From the cell containing the given text, extract its center point as (x, y) coordinate. 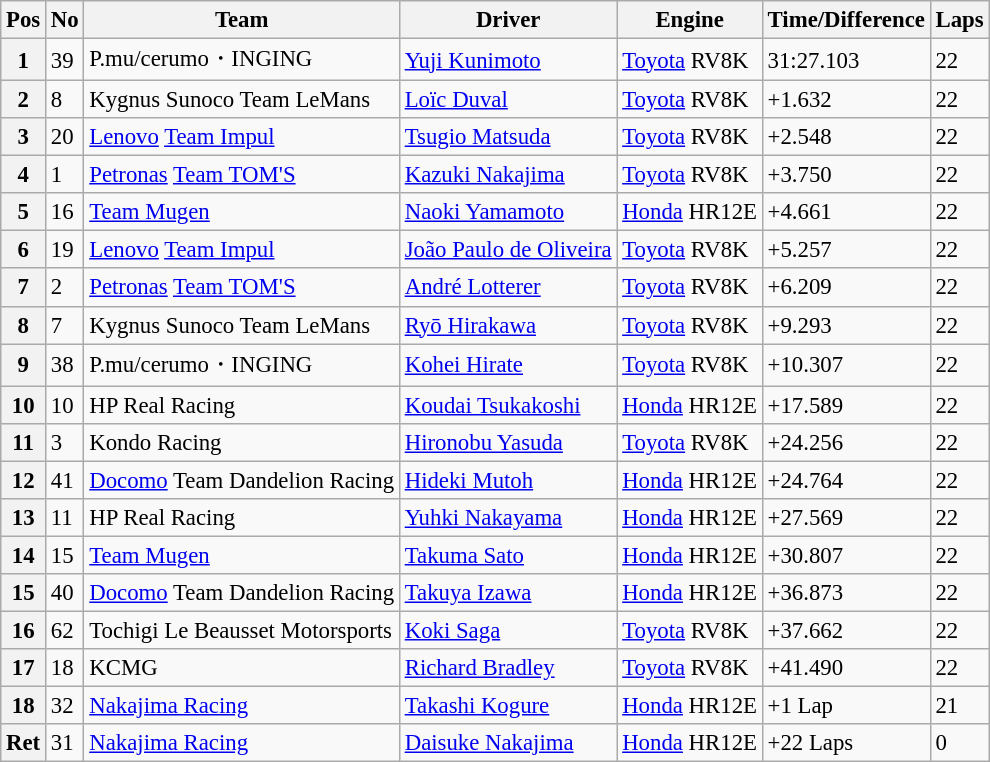
+3.750 (846, 175)
39 (65, 60)
Koudai Tsukakoshi (508, 405)
5 (24, 212)
62 (65, 630)
+1.632 (846, 100)
+41.490 (846, 668)
Tsugio Matsuda (508, 137)
Koki Saga (508, 630)
Time/Difference (846, 20)
41 (65, 480)
Laps (960, 20)
Ret (24, 743)
40 (65, 593)
André Lotterer (508, 288)
+10.307 (846, 365)
19 (65, 250)
Kondo Racing (242, 442)
38 (65, 365)
+27.569 (846, 518)
+5.257 (846, 250)
Loïc Duval (508, 100)
20 (65, 137)
KCMG (242, 668)
9 (24, 365)
+4.661 (846, 212)
Pos (24, 20)
31:27.103 (846, 60)
Hironobu Yasuda (508, 442)
+1 Lap (846, 706)
Hideki Mutoh (508, 480)
+6.209 (846, 288)
12 (24, 480)
17 (24, 668)
+2.548 (846, 137)
João Paulo de Oliveira (508, 250)
+30.807 (846, 555)
Team (242, 20)
+37.662 (846, 630)
Driver (508, 20)
Yuji Kunimoto (508, 60)
Kazuki Nakajima (508, 175)
Kohei Hirate (508, 365)
Daisuke Nakajima (508, 743)
31 (65, 743)
+24.764 (846, 480)
+36.873 (846, 593)
6 (24, 250)
Yuhki Nakayama (508, 518)
Takuma Sato (508, 555)
Engine (690, 20)
+24.256 (846, 442)
Tochigi Le Beausset Motorsports (242, 630)
No (65, 20)
+9.293 (846, 325)
13 (24, 518)
Takashi Kogure (508, 706)
Naoki Yamamoto (508, 212)
+17.589 (846, 405)
+22 Laps (846, 743)
Richard Bradley (508, 668)
Ryō Hirakawa (508, 325)
Takuya Izawa (508, 593)
14 (24, 555)
0 (960, 743)
32 (65, 706)
21 (960, 706)
4 (24, 175)
